Return (x, y) of the center of cell containing provided text 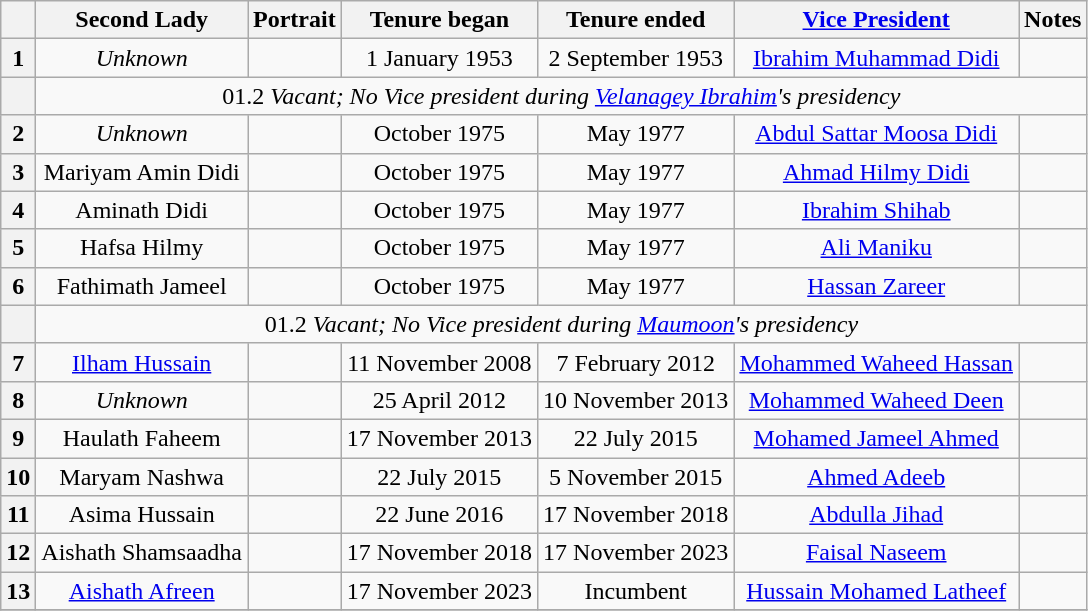
25 April 2012 (439, 400)
Ibrahim Shihab (876, 210)
Portrait (295, 20)
Hassan Zareer (876, 286)
5 (18, 248)
12 (18, 553)
01.2 Vacant; No Vice president during Maumoon's presidency (562, 324)
Aminath Didi (142, 210)
Second Lady (142, 20)
Incumbent (636, 591)
Abdul Sattar Moosa Didi (876, 134)
Tenure ended (636, 20)
Asima Hussain (142, 515)
1 January 1953 (439, 58)
01.2 Vacant; No Vice president during Velanagey Ibrahim's presidency (562, 96)
Mohammed Waheed Hassan (876, 362)
Mohammed Waheed Deen (876, 400)
1 (18, 58)
11 (18, 515)
2 September 1953 (636, 58)
3 (18, 172)
Abdulla Jihad (876, 515)
Mohamed Jameel Ahmed (876, 438)
Fathimath Jameel (142, 286)
Ibrahim Muhammad Didi (876, 58)
Notes (1053, 20)
Mariyam Amin Didi (142, 172)
Aishath Afreen (142, 591)
Ilham Hussain (142, 362)
10 November 2013 (636, 400)
Tenure began (439, 20)
10 (18, 477)
Hussain Mohamed Latheef (876, 591)
8 (18, 400)
Maryam Nashwa (142, 477)
Haulath Faheem (142, 438)
17 November 2013 (439, 438)
5 November 2015 (636, 477)
4 (18, 210)
Faisal Naseem (876, 553)
Aishath Shamsaadha (142, 553)
Vice President (876, 20)
6 (18, 286)
11 November 2008 (439, 362)
9 (18, 438)
Ali Maniku (876, 248)
7 (18, 362)
Ahmad Hilmy Didi (876, 172)
Hafsa Hilmy (142, 248)
13 (18, 591)
7 February 2012 (636, 362)
22 June 2016 (439, 515)
Ahmed Adeeb (876, 477)
2 (18, 134)
